Locate the cell with the specified text and output its [x, y] center coordinate. 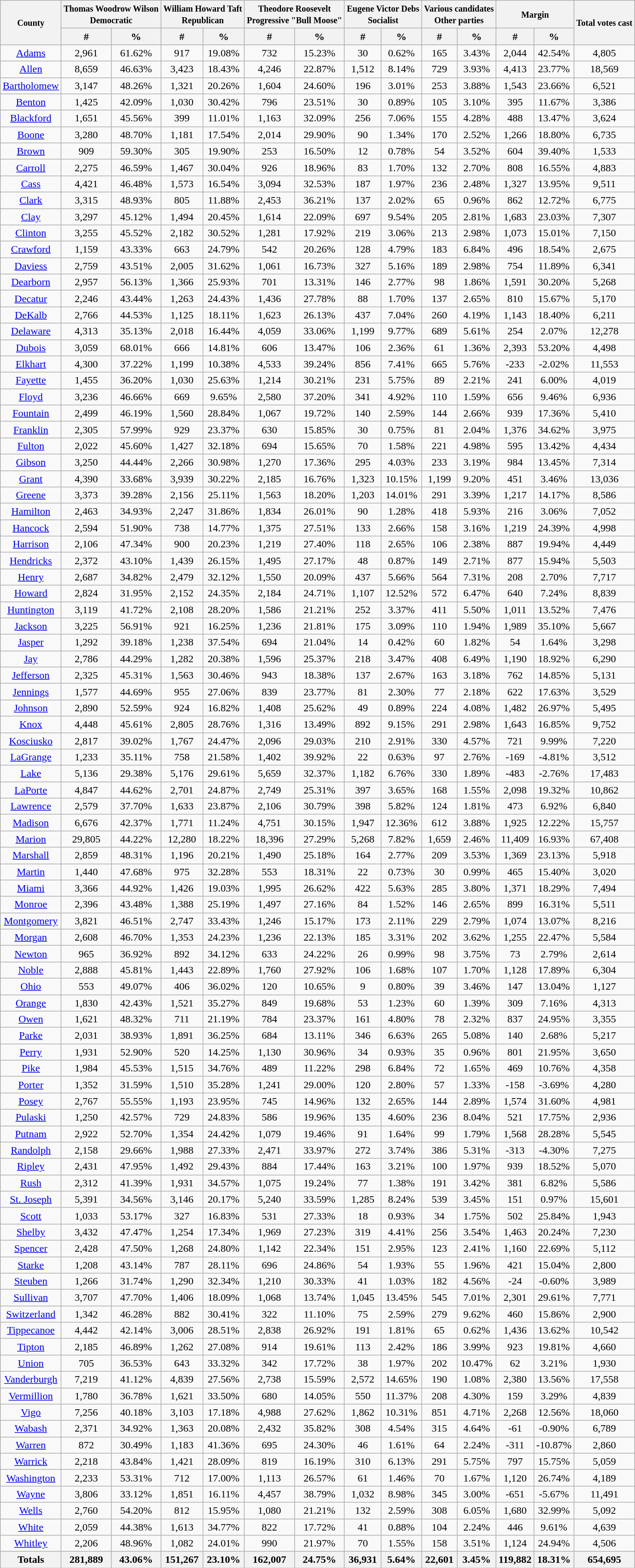
315 [439, 1429]
1.34% [401, 135]
49 [363, 708]
2,396 [86, 904]
4.03% [401, 462]
7.41% [401, 364]
36.53% [136, 1363]
Hendricks [31, 561]
2.07% [554, 331]
24.30% [319, 1445]
Jennings [31, 691]
738 [182, 528]
46 [363, 1445]
1,543 [515, 86]
27.29% [319, 839]
2,152 [182, 593]
37.20% [319, 397]
57.99% [136, 429]
Adams [31, 53]
6,936 [604, 397]
11.89% [554, 266]
32.18% [224, 446]
15.95% [224, 1510]
3,315 [86, 200]
1,375 [269, 528]
1,490 [269, 855]
53.20% [554, 348]
18.29% [554, 888]
2,301 [515, 1298]
924 [182, 708]
45.60% [136, 446]
5,667 [604, 626]
572 [439, 593]
3.43% [477, 53]
Howard [31, 593]
17.00% [224, 1478]
5.66% [401, 577]
47.68% [136, 872]
30.20% [554, 282]
2,044 [515, 53]
24.86% [319, 1265]
810 [515, 299]
3.00% [477, 1494]
-24 [515, 1281]
15,601 [604, 1199]
2,206 [86, 1543]
2,608 [86, 937]
17.44% [319, 1167]
16.73% [319, 266]
24.83% [224, 1117]
29.43% [224, 1167]
3,280 [86, 135]
1,125 [182, 315]
28.09% [224, 1461]
926 [269, 167]
St. Joseph [31, 1199]
24.80% [224, 1248]
Clay [31, 216]
5.82% [401, 806]
2,687 [86, 577]
1,032 [363, 1494]
381 [515, 1183]
53 [363, 1003]
1.46% [401, 1478]
1,494 [182, 216]
1,143 [515, 315]
2.71% [477, 561]
19.24% [319, 1183]
309 [515, 1003]
3.62% [477, 937]
2,463 [86, 512]
1,573 [182, 184]
-483 [515, 774]
15.75% [554, 1461]
78 [439, 1019]
6.05% [477, 1510]
27.23% [319, 1232]
689 [439, 331]
11.22% [319, 1068]
3.01% [401, 86]
Benton [31, 102]
LaPorte [31, 790]
3.51% [477, 1543]
23.87% [224, 806]
26.92% [319, 1330]
2.91% [401, 741]
17.75% [554, 1117]
20.38% [224, 659]
39.18% [136, 642]
1,767 [182, 741]
1,439 [182, 561]
Carroll [31, 167]
975 [182, 872]
1,127 [604, 986]
19.81% [554, 1347]
27.51% [319, 528]
418 [439, 512]
43.44% [136, 299]
2,786 [86, 659]
10.15% [401, 479]
6,521 [604, 86]
917 [182, 53]
27.40% [319, 544]
196 [363, 86]
2,372 [86, 561]
2,268 [515, 1412]
Ohio [31, 986]
32.34% [224, 1281]
3.47% [401, 659]
2,096 [269, 741]
61.62% [136, 53]
705 [86, 1363]
285 [439, 888]
8,216 [604, 921]
36.25% [224, 1036]
539 [439, 1199]
Johnson [31, 708]
43.84% [136, 1461]
8.24% [401, 1199]
711 [182, 1019]
18.40% [554, 315]
5,659 [269, 774]
88 [363, 299]
Lawrence [31, 806]
656 [515, 397]
1,443 [182, 970]
4,457 [269, 1494]
Vermillion [31, 1396]
1,440 [86, 872]
2.02% [401, 200]
57 [439, 1085]
7,717 [604, 577]
Wabash [31, 1429]
3,529 [604, 691]
3,006 [182, 1330]
2,158 [86, 1150]
319 [363, 1232]
564 [439, 577]
Henry [31, 577]
19.61% [319, 1347]
42.43% [136, 1003]
18 [363, 1216]
46.70% [136, 937]
272 [363, 1150]
1,068 [269, 1298]
Eugene Victor DebsSocialist [383, 15]
18,569 [604, 69]
9.61% [554, 1527]
24.22% [319, 954]
1.52% [401, 904]
12,278 [604, 331]
16.19% [319, 1461]
1.86% [477, 282]
4,449 [604, 544]
Shelby [31, 1232]
3.65% [401, 790]
1,263 [182, 299]
15.59% [319, 1380]
11.67% [554, 102]
20.21% [224, 855]
17.92% [319, 233]
2,266 [182, 462]
Totals [31, 1560]
422 [363, 888]
310 [363, 1461]
19.03% [224, 888]
3,225 [86, 626]
Washington [31, 1478]
31.62% [224, 266]
52.59% [136, 708]
909 [86, 151]
18.22% [224, 839]
7,256 [86, 1412]
1,891 [182, 1036]
281,889 [86, 1560]
12.52% [401, 593]
7,220 [604, 741]
185 [363, 937]
3.74% [401, 1150]
20.23% [224, 544]
2,594 [86, 528]
Steuben [31, 1281]
24.71% [319, 593]
4,421 [86, 184]
99 [439, 1134]
18.92% [554, 659]
33.12% [136, 1494]
1,353 [182, 937]
39.24% [319, 364]
16.82% [224, 708]
7.01% [477, 1298]
15.86% [554, 1314]
882 [182, 1314]
44.62% [136, 790]
1.08% [477, 1380]
9.46% [554, 397]
643 [182, 1363]
3.75% [477, 954]
2.36% [401, 348]
900 [182, 544]
3.10% [477, 102]
22.89% [224, 970]
0.63% [401, 757]
44.69% [136, 691]
2.32% [477, 1019]
23.03% [554, 216]
22.69% [554, 1248]
21.58% [224, 757]
595 [515, 446]
28.84% [224, 413]
8.04% [477, 1117]
47.47% [136, 1232]
48.70% [136, 135]
502 [515, 1216]
8.98% [401, 1494]
47.34% [136, 544]
697 [363, 216]
-0.60% [554, 1281]
27.06% [224, 691]
622 [515, 691]
26.01% [319, 512]
30.15% [319, 823]
-169 [515, 757]
10.31% [401, 1412]
213 [439, 233]
Jasper [31, 642]
5.64% [401, 1560]
183 [439, 250]
8,586 [604, 495]
39.40% [554, 151]
14.05% [319, 1396]
1,550 [269, 577]
9.54% [401, 216]
39.92% [319, 757]
34.82% [136, 577]
7.04% [401, 315]
696 [269, 1265]
3,512 [604, 757]
1,947 [363, 823]
118 [363, 544]
851 [439, 1412]
654,695 [604, 1560]
808 [515, 167]
25.31% [319, 790]
Marion [31, 839]
48.26% [136, 86]
398 [363, 806]
3,423 [182, 69]
3,059 [86, 348]
1,210 [269, 1281]
21.95% [554, 1052]
30.98% [224, 462]
34.93% [136, 512]
-651 [515, 1494]
4,751 [269, 823]
27.78% [319, 299]
11.10% [319, 1314]
8,659 [86, 69]
1,321 [182, 86]
84 [363, 904]
521 [515, 1117]
3.39% [477, 495]
33.32% [224, 1363]
21.97% [319, 1543]
20.17% [224, 1199]
796 [269, 102]
1,586 [269, 610]
3,250 [86, 462]
1,467 [182, 167]
28.51% [224, 1330]
133 [363, 528]
Rush [31, 1183]
1,160 [515, 1248]
William Howard TaftRepublican [203, 15]
33.43% [224, 921]
3,147 [86, 86]
Pike [31, 1068]
46.19% [136, 413]
1,659 [439, 839]
7,052 [604, 512]
6.76% [401, 774]
1,182 [363, 774]
Hancock [31, 528]
1,388 [182, 904]
399 [182, 118]
6.13% [401, 1461]
10,542 [604, 1330]
2,614 [604, 954]
451 [515, 479]
1,254 [182, 1232]
4,413 [515, 69]
Warrick [31, 1461]
1,651 [86, 118]
13.07% [554, 921]
4,988 [269, 1412]
2,900 [604, 1314]
44.92% [136, 888]
2,371 [86, 1429]
460 [515, 1314]
0.42% [401, 642]
59.30% [136, 151]
24.01% [224, 1543]
34.57% [224, 1183]
0.88% [401, 1527]
Whitley [31, 1543]
762 [515, 675]
1,560 [182, 413]
19.68% [319, 1003]
32.53% [319, 184]
32.12% [224, 577]
38 [363, 1363]
44.53% [136, 315]
1,011 [515, 610]
884 [269, 1167]
19.08% [224, 53]
Decatur [31, 299]
4,805 [604, 53]
7,150 [604, 233]
68.01% [136, 348]
31.86% [224, 512]
Knox [31, 724]
1,290 [182, 1281]
29,805 [86, 839]
30.52% [224, 233]
2.46% [477, 839]
Wayne [31, 1494]
13.62% [554, 1330]
34.12% [224, 954]
149 [439, 561]
3,094 [269, 184]
7,275 [604, 1150]
Grant [31, 479]
604 [515, 151]
31.95% [136, 593]
16.44% [224, 331]
1,075 [269, 1183]
7,494 [604, 888]
9,511 [604, 184]
24.23% [224, 937]
34.56% [136, 1199]
712 [182, 1478]
-61 [515, 1429]
1,574 [515, 1101]
30.41% [224, 1314]
39.28% [136, 495]
32.09% [319, 118]
1.93% [401, 1265]
2,380 [515, 1380]
162,007 [269, 1560]
254 [515, 331]
887 [515, 544]
6,840 [604, 806]
1,376 [515, 429]
2,233 [86, 1478]
53.17% [136, 1216]
5.93% [477, 512]
1,214 [269, 380]
520 [182, 1052]
221 [439, 446]
5.50% [477, 610]
15.04% [554, 1265]
3.53% [477, 855]
Spencer [31, 1248]
32.37% [319, 774]
695 [269, 1445]
1,591 [515, 282]
4.19% [477, 315]
26.15% [224, 561]
1,421 [182, 1461]
42.57% [136, 1117]
16.31% [554, 904]
30.42% [224, 102]
3.31% [401, 937]
1,082 [182, 1543]
341 [363, 397]
Porter [31, 1085]
1.39% [477, 1003]
421 [515, 1265]
1,604 [269, 86]
5,586 [604, 1183]
3,366 [86, 888]
1,643 [515, 724]
2,805 [182, 724]
6,211 [604, 315]
397 [363, 790]
1.23% [401, 1003]
62 [515, 1363]
89 [439, 380]
6,775 [604, 200]
1,623 [269, 315]
15,757 [604, 823]
1.96% [477, 1265]
19.32% [554, 790]
5,410 [604, 413]
45.81% [136, 970]
229 [439, 921]
Thomas Woodrow WilsonDemocratic [111, 15]
15.94% [554, 561]
25.63% [224, 380]
14.01% [401, 495]
18.11% [224, 315]
15.23% [319, 53]
3.29% [554, 1396]
18,060 [604, 1412]
13.04% [554, 986]
56.91% [136, 626]
3,975 [604, 429]
5,112 [604, 1248]
2,890 [86, 708]
36.02% [224, 986]
5,240 [269, 1199]
1.94% [477, 626]
1,080 [269, 1510]
1,196 [182, 855]
2.18% [477, 691]
531 [269, 1216]
36.20% [136, 380]
3.09% [401, 626]
30.96% [319, 1052]
745 [269, 1101]
2,312 [86, 1183]
2,579 [86, 806]
2,428 [86, 1248]
35.27% [224, 1003]
24.87% [224, 790]
22.09% [319, 216]
29.66% [136, 1150]
1.28% [401, 512]
33.50% [224, 1396]
12.72% [554, 200]
2,800 [604, 1265]
5,131 [604, 675]
669 [182, 397]
5.16% [401, 266]
2,747 [182, 921]
1,427 [182, 446]
30.79% [319, 806]
13.49% [319, 724]
Warren [31, 1445]
173 [363, 921]
7.31% [477, 577]
1,851 [182, 1494]
1,425 [86, 102]
39 [439, 986]
812 [182, 1510]
1,354 [182, 1134]
921 [182, 626]
32.28% [224, 872]
2,675 [604, 250]
663 [182, 250]
20.09% [319, 577]
Dubois [31, 348]
2,701 [182, 790]
446 [515, 1527]
1,830 [86, 1003]
5,217 [604, 1036]
Sullivan [31, 1298]
24.39% [554, 528]
1,292 [86, 642]
606 [269, 348]
151,267 [182, 1560]
23.66% [554, 86]
51.90% [136, 528]
2.42% [401, 1347]
2.21% [477, 380]
5,511 [604, 904]
Jefferson [31, 675]
1,208 [86, 1265]
1,463 [515, 1232]
Lake [31, 774]
11,491 [604, 1494]
5.08% [477, 1036]
822 [269, 1527]
31.59% [136, 1085]
Owen [31, 1019]
Jay [31, 659]
23.51% [319, 102]
67,408 [604, 839]
7,307 [604, 216]
1,190 [515, 659]
16.25% [224, 626]
Noble [31, 970]
5,059 [604, 1461]
4.28% [477, 118]
47.50% [136, 1248]
Gibson [31, 462]
32.99% [554, 1510]
47.95% [136, 1167]
4.80% [401, 1019]
1,159 [86, 250]
914 [269, 1347]
732 [269, 53]
14.25% [224, 1052]
1,834 [269, 512]
Putnam [31, 1134]
342 [269, 1363]
1,193 [182, 1101]
56.13% [136, 282]
3.52% [477, 151]
1,327 [515, 184]
3,650 [604, 1052]
3.19% [477, 462]
42.09% [136, 102]
72 [439, 1068]
1,079 [269, 1134]
10.65% [319, 986]
6.00% [554, 380]
189 [439, 266]
41.39% [136, 1183]
1,406 [182, 1298]
1.36% [477, 348]
1,282 [182, 659]
1,163 [269, 118]
473 [515, 806]
545 [439, 1298]
Allen [31, 69]
465 [515, 872]
24.43% [224, 299]
787 [182, 1265]
91 [363, 1134]
2.81% [477, 216]
16.11% [224, 1494]
224 [439, 708]
26.97% [554, 708]
3,806 [86, 1494]
48.32% [136, 1019]
4.60% [401, 1117]
Various candidatesOther parties [459, 15]
2,431 [86, 1167]
7.82% [401, 839]
Martin [31, 872]
17.54% [224, 135]
26.13% [319, 315]
2,572 [363, 1380]
27.08% [224, 1347]
46.48% [136, 184]
2,393 [515, 348]
Perry [31, 1052]
2,499 [86, 413]
41.72% [136, 610]
784 [269, 1019]
18.96% [319, 167]
5,092 [604, 1510]
Ripley [31, 1167]
45.31% [136, 675]
2,275 [86, 167]
24.35% [224, 593]
34.77% [224, 1527]
205 [439, 216]
7,230 [604, 1232]
175 [363, 626]
612 [439, 823]
5,545 [604, 1134]
4,506 [604, 1543]
2,817 [86, 741]
899 [515, 904]
1,426 [182, 888]
260 [439, 315]
21.81% [319, 626]
Union [31, 1363]
25.11% [224, 495]
21.04% [319, 642]
22.34% [319, 1248]
4,246 [269, 69]
6,341 [604, 266]
1.79% [477, 1134]
1,107 [363, 593]
25.62% [319, 708]
1,613 [182, 1527]
496 [515, 250]
24.79% [224, 250]
155 [439, 118]
49.07% [136, 986]
4,847 [86, 790]
4,998 [604, 528]
6.47% [477, 593]
1,285 [363, 1199]
4.41% [401, 1232]
161 [363, 1019]
346 [363, 1036]
990 [269, 1543]
4,434 [604, 446]
4,883 [604, 167]
83 [363, 167]
3.80% [477, 888]
119,882 [515, 1560]
41.12% [136, 1380]
1.59% [477, 397]
2,156 [182, 495]
8.14% [401, 69]
754 [515, 266]
2,184 [269, 593]
Delaware [31, 331]
984 [515, 462]
3,119 [86, 610]
10,862 [604, 790]
35.10% [554, 626]
Tippecanoe [31, 1330]
2,305 [86, 429]
469 [515, 1068]
11,553 [604, 364]
19.72% [319, 413]
2,860 [604, 1445]
LaGrange [31, 757]
182 [439, 1281]
2,031 [86, 1036]
2.48% [477, 184]
22,601 [439, 1560]
36,931 [363, 1560]
22.87% [319, 69]
1,862 [363, 1412]
2,246 [86, 299]
4.30% [477, 1396]
19.90% [224, 151]
2.68% [554, 1036]
2.76% [477, 757]
1,482 [515, 708]
128 [363, 250]
1,061 [269, 266]
33.68% [136, 479]
3,255 [86, 233]
27.92% [319, 970]
14.17% [554, 495]
5,584 [604, 937]
2.89% [477, 1101]
15.85% [319, 429]
30.22% [224, 479]
20.24% [554, 1232]
25.19% [224, 904]
1,128 [515, 970]
2,247 [182, 512]
15.01% [554, 233]
Starke [31, 1265]
34.92% [136, 1429]
9,752 [604, 724]
16.83% [224, 1216]
37.54% [224, 642]
3,146 [182, 1199]
17.63% [554, 691]
48.31% [136, 855]
298 [363, 1068]
1,402 [269, 757]
186 [439, 1347]
219 [363, 233]
231 [363, 380]
11.88% [224, 200]
3,989 [604, 1281]
1,683 [515, 216]
17.34% [224, 1232]
2,022 [86, 446]
3,432 [86, 1232]
County [31, 22]
24.47% [224, 741]
2.11% [401, 921]
18.52% [554, 1167]
395 [515, 102]
13.42% [554, 446]
1,680 [515, 1510]
233 [439, 462]
30.04% [224, 167]
20.45% [224, 216]
758 [182, 757]
47.70% [136, 1298]
19.94% [554, 544]
684 [269, 1036]
1,633 [182, 806]
42.14% [136, 1330]
Blackford [31, 118]
107 [439, 970]
406 [182, 986]
40.18% [136, 1412]
25.93% [224, 282]
24.94% [554, 1543]
55 [439, 1265]
3,821 [86, 921]
27.56% [224, 1380]
33.59% [319, 1199]
3,386 [604, 102]
1,533 [604, 151]
Clark [31, 200]
2,432 [269, 1429]
1,495 [269, 561]
680 [269, 1396]
15.65% [319, 446]
2,108 [182, 610]
2,325 [86, 675]
1,045 [363, 1298]
1.68% [401, 970]
38.93% [136, 1036]
Marshall [31, 855]
2.67% [401, 675]
5,170 [604, 299]
1.67% [477, 1478]
2,957 [86, 282]
113 [363, 1347]
46.51% [136, 921]
5.76% [477, 364]
37.70% [136, 806]
4.64% [477, 1429]
1,995 [269, 888]
-5.67% [554, 1494]
14 [363, 642]
1,067 [269, 413]
630 [269, 429]
16.54% [224, 184]
489 [269, 1068]
3.16% [477, 528]
13.74% [319, 1298]
2,005 [182, 266]
30.49% [136, 1445]
44.38% [136, 1527]
411 [439, 610]
41.36% [224, 1445]
10.38% [224, 364]
-0.90% [554, 1429]
43.48% [136, 904]
872 [86, 1445]
6.63% [401, 1036]
35.82% [319, 1429]
48.96% [136, 1543]
1,512 [363, 69]
18.20% [319, 495]
17,483 [604, 774]
2,749 [269, 790]
168 [439, 790]
9.20% [477, 479]
1,984 [86, 1068]
Montgomery [31, 921]
23.13% [554, 855]
33.06% [319, 331]
2,014 [269, 135]
7.16% [554, 1003]
7,314 [604, 462]
21.19% [224, 1019]
16.85% [554, 724]
1,181 [182, 135]
37.22% [136, 364]
6,789 [604, 1429]
Posey [31, 1101]
721 [515, 741]
164 [363, 855]
4,448 [86, 724]
15.67% [554, 299]
24.60% [319, 86]
4,189 [604, 1478]
9.62% [477, 1314]
27.62% [319, 1412]
1,596 [269, 659]
3,103 [182, 1412]
965 [86, 954]
1,255 [515, 937]
1,281 [269, 233]
6,676 [86, 823]
1.58% [401, 446]
124 [439, 806]
Cass [31, 184]
24.95% [554, 1019]
1,925 [515, 823]
2.41% [477, 1248]
2,738 [269, 1380]
856 [363, 364]
26.62% [319, 888]
55.55% [136, 1101]
3,236 [86, 397]
18.38% [319, 675]
Kosciusko [31, 741]
666 [182, 348]
Fountain [31, 413]
6,290 [604, 659]
15.40% [554, 872]
877 [515, 561]
45.56% [136, 118]
30.46% [224, 675]
18,396 [269, 839]
54.20% [136, 1510]
7,771 [604, 1298]
165 [439, 53]
943 [269, 675]
1,943 [604, 1216]
1,455 [86, 380]
52.90% [136, 1052]
4.08% [477, 708]
Pulaski [31, 1117]
45.61% [136, 724]
4,019 [604, 380]
305 [182, 151]
216 [515, 512]
36.92% [136, 954]
43.33% [136, 250]
6.92% [554, 806]
6,304 [604, 970]
1,203 [363, 495]
4,059 [269, 331]
38.79% [319, 1494]
1,124 [515, 1543]
19.46% [319, 1134]
Miami [31, 888]
1,073 [515, 233]
35.11% [136, 757]
4.54% [401, 1429]
640 [515, 593]
1.65% [477, 1068]
12 [363, 151]
2,888 [86, 970]
0.78% [401, 151]
-4.30% [554, 1150]
5.63% [401, 888]
209 [439, 855]
701 [269, 282]
1,780 [86, 1396]
29.00% [319, 1085]
4,390 [86, 479]
1,316 [269, 724]
0.80% [401, 986]
-313 [515, 1150]
665 [439, 364]
31.60% [554, 1101]
17.18% [224, 1412]
2,838 [269, 1330]
1,492 [182, 1167]
1,510 [182, 1085]
241 [515, 380]
Vigo [31, 1412]
2,936 [604, 1117]
Total votes cast [604, 22]
30.21% [319, 380]
2,766 [86, 315]
2,471 [269, 1150]
104 [439, 1527]
1,142 [269, 1248]
4,442 [86, 1330]
27.16% [319, 904]
1,760 [269, 970]
1.38% [401, 1183]
12.56% [554, 1412]
14.96% [319, 1101]
5,503 [604, 561]
7,476 [604, 610]
1.61% [401, 1445]
7.06% [401, 118]
1,262 [182, 1347]
73 [515, 954]
3,624 [604, 118]
7.24% [554, 593]
20.08% [224, 1429]
Elkhart [31, 364]
105 [439, 102]
Theodore RooseveltProgressive "Bull Moose" [294, 15]
4,639 [604, 1527]
923 [515, 1347]
11.01% [224, 118]
52.70% [136, 1134]
1,268 [182, 1248]
18.80% [554, 135]
1,989 [515, 626]
2,922 [86, 1134]
6.82% [554, 1183]
1.89% [477, 774]
28.28% [554, 1134]
9.99% [554, 741]
3.54% [477, 1232]
Bartholomew [31, 86]
13.11% [319, 1036]
10.76% [554, 1068]
Madison [31, 823]
39.02% [136, 741]
3,939 [182, 479]
14.85% [554, 675]
2,453 [269, 200]
1,363 [182, 1429]
Brown [31, 151]
53.31% [136, 1478]
1,120 [515, 1478]
Dearborn [31, 282]
Floyd [31, 397]
35 [439, 1052]
45.12% [136, 216]
25.37% [319, 659]
279 [439, 1314]
3,707 [86, 1298]
1,033 [86, 1216]
17.89% [554, 970]
2.80% [401, 1085]
15.17% [319, 921]
46.59% [136, 167]
2,580 [269, 397]
586 [269, 1117]
2.95% [401, 1248]
849 [269, 1003]
4,280 [604, 1085]
14.65% [401, 1380]
75 [363, 1314]
13.31% [319, 282]
9.77% [401, 331]
5,136 [86, 774]
4,498 [604, 348]
16.93% [554, 839]
18.54% [554, 250]
25.84% [554, 1216]
488 [515, 118]
Fayette [31, 380]
26.57% [319, 1478]
6.49% [477, 659]
9 [363, 986]
Huntington [31, 610]
Switzerland [31, 1314]
1,366 [182, 282]
Orange [31, 1003]
100 [439, 1167]
1.82% [477, 642]
837 [515, 1019]
2,479 [182, 577]
1.33% [477, 1085]
0.73% [401, 872]
2.04% [477, 429]
2,824 [86, 593]
4,533 [269, 364]
31.74% [136, 1281]
4.79% [401, 250]
4,300 [86, 364]
252 [363, 610]
-10.87% [554, 1445]
48 [363, 561]
1,771 [182, 823]
Fulton [31, 446]
14.77% [224, 528]
8,839 [604, 593]
Margin [535, 15]
Crawford [31, 250]
1,577 [86, 691]
2,767 [86, 1101]
Clinton [31, 233]
16.50% [319, 151]
2.52% [477, 135]
13.52% [554, 610]
Franklin [31, 429]
26.74% [554, 1478]
29.03% [319, 741]
4,660 [604, 1347]
4.56% [477, 1281]
30.33% [319, 1281]
190 [439, 1380]
35.13% [136, 331]
17,558 [604, 1380]
6,735 [604, 135]
2.30% [401, 691]
11.24% [224, 823]
2,759 [86, 266]
1,408 [269, 708]
135 [363, 1117]
46.28% [136, 1314]
42.37% [136, 823]
45.52% [136, 233]
44.29% [136, 659]
13.95% [554, 184]
1,323 [363, 479]
3,297 [86, 216]
24.75% [319, 1560]
-233 [515, 364]
550 [363, 1396]
2,182 [182, 233]
801 [515, 1052]
1.03% [401, 1281]
Tipton [31, 1347]
159 [515, 1396]
0.75% [401, 429]
Morgan [31, 937]
34.76% [224, 1068]
1.75% [477, 1216]
1,369 [515, 855]
Randolph [31, 1150]
386 [439, 1150]
218 [363, 659]
4.71% [477, 1412]
862 [515, 200]
13.56% [554, 1380]
26 [363, 954]
322 [269, 1314]
210 [363, 741]
64 [439, 1445]
1,217 [515, 495]
3,298 [604, 642]
-311 [515, 1445]
4,358 [604, 1068]
28.20% [224, 610]
295 [363, 462]
1,352 [86, 1085]
2,961 [86, 53]
1,371 [515, 888]
1,969 [269, 1232]
22.13% [319, 937]
16.55% [554, 167]
2,018 [182, 331]
2,760 [86, 1510]
408 [439, 659]
22.47% [554, 937]
5,176 [182, 774]
Hamilton [31, 512]
1,342 [86, 1314]
1,614 [269, 216]
123 [439, 1248]
929 [182, 429]
2,859 [86, 855]
5,391 [86, 1199]
3,373 [86, 495]
97 [439, 757]
46.66% [136, 397]
819 [269, 1461]
35.28% [224, 1085]
955 [182, 691]
DeKalb [31, 315]
1,988 [182, 1150]
46.89% [136, 1347]
9.15% [401, 724]
44.22% [136, 839]
43.14% [136, 1265]
2,218 [86, 1461]
345 [439, 1494]
46.63% [136, 69]
265 [439, 1036]
44.44% [136, 462]
Scott [31, 1216]
Newton [31, 954]
-4.81% [554, 757]
43.51% [136, 266]
3.37% [401, 610]
5,495 [604, 708]
Wells [31, 1510]
633 [269, 954]
Jackson [31, 626]
4.92% [401, 397]
3.93% [477, 69]
4.98% [477, 446]
839 [269, 691]
Parke [31, 1036]
23.95% [224, 1101]
1,233 [86, 757]
805 [182, 200]
4,981 [604, 1101]
1,497 [269, 904]
5.61% [477, 331]
2,059 [86, 1527]
18.43% [224, 69]
170 [439, 135]
187 [363, 184]
3,355 [604, 1019]
29.38% [136, 774]
-3.69% [554, 1085]
12,280 [182, 839]
24.42% [224, 1134]
5,070 [604, 1167]
43.06% [136, 1560]
27.17% [319, 561]
42.54% [554, 53]
28.76% [224, 724]
542 [269, 250]
Daviess [31, 266]
11,409 [515, 839]
18.09% [224, 1298]
43.10% [136, 561]
0.87% [401, 561]
1,246 [269, 921]
1,930 [604, 1363]
9.65% [224, 397]
3.99% [477, 1347]
7,219 [86, 1380]
-2.02% [554, 364]
36.21% [319, 200]
2,098 [515, 790]
-158 [515, 1085]
13,036 [604, 479]
3,020 [604, 872]
34.62% [554, 429]
Boone [31, 135]
Monroe [31, 904]
12.36% [401, 823]
147 [515, 986]
1,568 [515, 1134]
2.38% [477, 544]
48.93% [136, 200]
1,238 [182, 642]
Greene [31, 495]
3.42% [477, 1183]
0.97% [554, 1199]
19.96% [319, 1117]
11.37% [401, 1396]
Vanderburgh [31, 1380]
23.10% [224, 1560]
1,074 [515, 921]
1,250 [86, 1117]
5,918 [604, 855]
Harrison [31, 544]
1,130 [269, 1052]
10.47% [477, 1363]
1,515 [182, 1068]
3.18% [477, 675]
1,521 [182, 1003]
797 [515, 1461]
36.78% [136, 1396]
33.97% [319, 1150]
45.53% [136, 1068]
1,270 [269, 462]
White [31, 1527]
14.81% [224, 348]
1,241 [269, 1085]
16.76% [319, 479]
4.57% [477, 741]
1,113 [269, 1478]
5.31% [477, 1150]
-2.76% [554, 774]
28.11% [224, 1265]
29.90% [319, 135]
25.18% [319, 855]
12.22% [554, 823]
1,183 [182, 1445]
